Capture the cell that displays the provided text and extract its [X, Y] central coordinate. 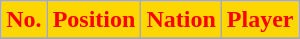
Position [94, 20]
Player [260, 20]
No. [24, 20]
Nation [181, 20]
